Scan for the cell matching the given text and deliver its (x, y) coordinate at center. 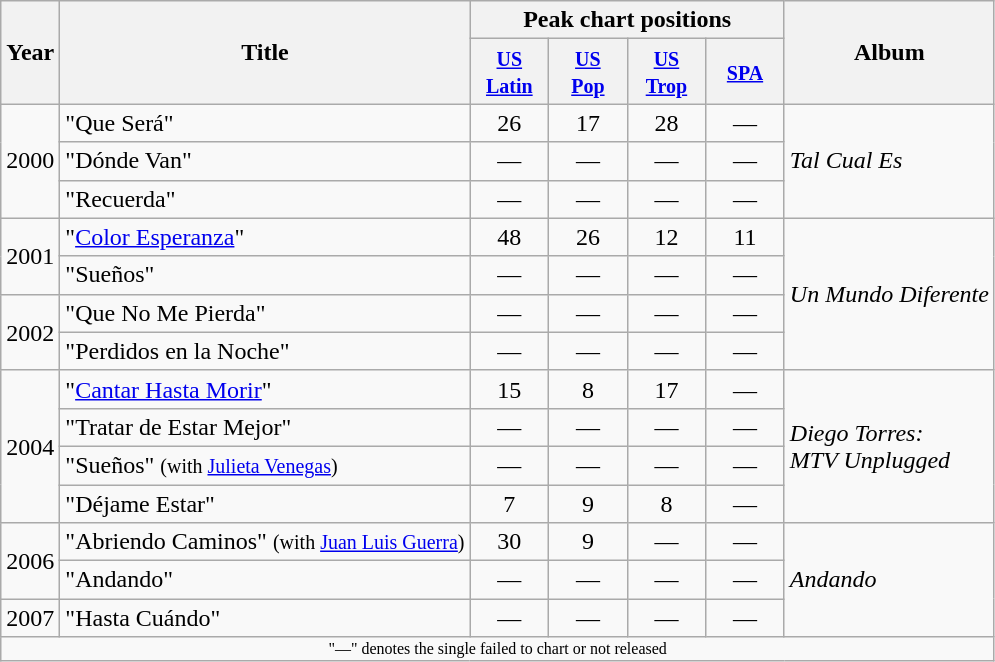
"Que No Me Pierda" (265, 313)
"Recuerda" (265, 199)
"Tratar de Estar Mejor" (265, 427)
"Que Será" (265, 123)
7 (510, 503)
2002 (30, 332)
Diego Torres: MTV Unplugged (889, 446)
"Déjame Estar" (265, 503)
11 (746, 237)
12 (666, 237)
28 (666, 123)
Andando (889, 580)
2001 (30, 256)
"Cantar Hasta Morir" (265, 389)
Tal Cual Es (889, 161)
30 (510, 542)
USTrop (666, 72)
USPop (588, 72)
Title (265, 52)
"—" denotes the single failed to chart or not released (498, 649)
"Dónde Van" (265, 161)
Year (30, 52)
Album (889, 52)
"Color Esperanza" (265, 237)
SPA (746, 72)
Peak chart positions (627, 20)
"Sueños" (265, 275)
15 (510, 389)
Un Mundo Diferente (889, 294)
"Sueños" (with Julieta Venegas) (265, 465)
2007 (30, 618)
2000 (30, 161)
2004 (30, 446)
48 (510, 237)
USLatin (510, 72)
"Perdidos en la Noche" (265, 351)
"Andando" (265, 580)
"Hasta Cuándo" (265, 618)
"Abriendo Caminos" (with Juan Luis Guerra) (265, 542)
2006 (30, 561)
